Find where the given text appears and provide that cell's center as [X, Y] coordinate. 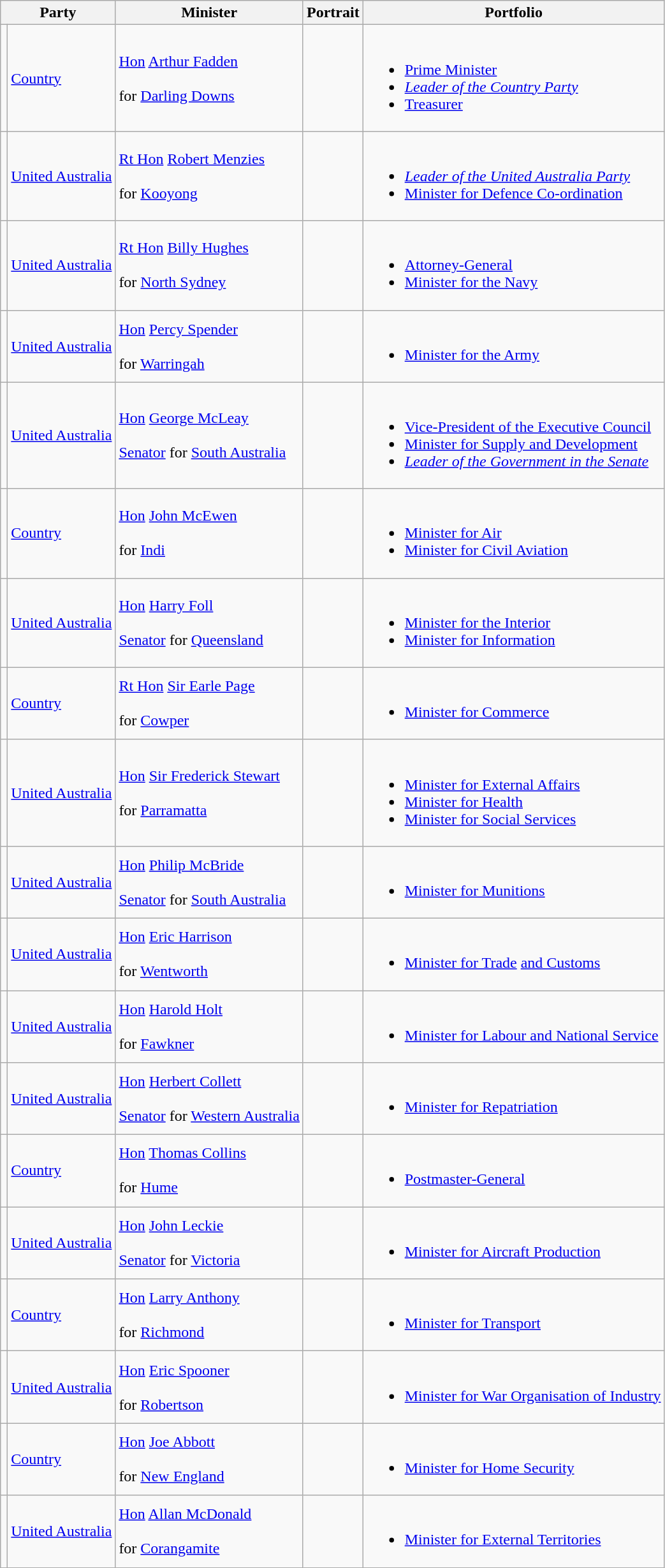
Minister for Aircraft Production [514, 1243]
Hon John McEwen for Indi [209, 533]
Hon Percy Spender for Warringah [209, 346]
Rt Hon Robert Menzies for Kooyong [209, 176]
Hon Harold Holt for Fawkner [209, 1026]
Minister for External AffairsMinister for HealthMinister for Social Services [514, 792]
Hon Larry Anthony for Richmond [209, 1315]
Minister for Home Security [514, 1460]
Attorney-GeneralMinister for the Navy [514, 265]
Portfolio [514, 13]
Hon Joe Abbott for New England [209, 1460]
Minister for the InteriorMinister for Information [514, 623]
Minister for Transport [514, 1315]
Minister [209, 13]
Minister for Trade and Customs [514, 954]
Minister for External Territories [514, 1531]
Prime MinisterLeader of the Country PartyTreasurer [514, 78]
Hon John Leckie Senator for Victoria [209, 1243]
Minister for Commerce [514, 703]
Minister for Labour and National Service [514, 1026]
Minister for AirMinister for Civil Aviation [514, 533]
Hon Sir Frederick Stewart for Parramatta [209, 792]
Minister for War Organisation of Industry [514, 1387]
Postmaster-General [514, 1171]
Rt Hon Sir Earle Page for Cowper [209, 703]
Hon George McLeay Senator for South Australia [209, 435]
Rt Hon Billy Hughes for North Sydney [209, 265]
Portrait [333, 13]
Hon Philip McBride Senator for South Australia [209, 882]
Hon Allan McDonald for Corangamite [209, 1531]
Hon Herbert Collett Senator for Western Australia [209, 1098]
Leader of the United Australia PartyMinister for Defence Co-ordination [514, 176]
Hon Harry Foll Senator for Queensland [209, 623]
Minister for the Army [514, 346]
Hon Arthur Fadden for Darling Downs [209, 78]
Minister for Munitions [514, 882]
Party [58, 13]
Hon Eric Harrison for Wentworth [209, 954]
Hon Eric Spooner for Robertson [209, 1387]
Vice-President of the Executive CouncilMinister for Supply and DevelopmentLeader of the Government in the Senate [514, 435]
Minister for Repatriation [514, 1098]
Hon Thomas Collins for Hume [209, 1171]
